From the cell containing the given text, extract its center point as [x, y] coordinate. 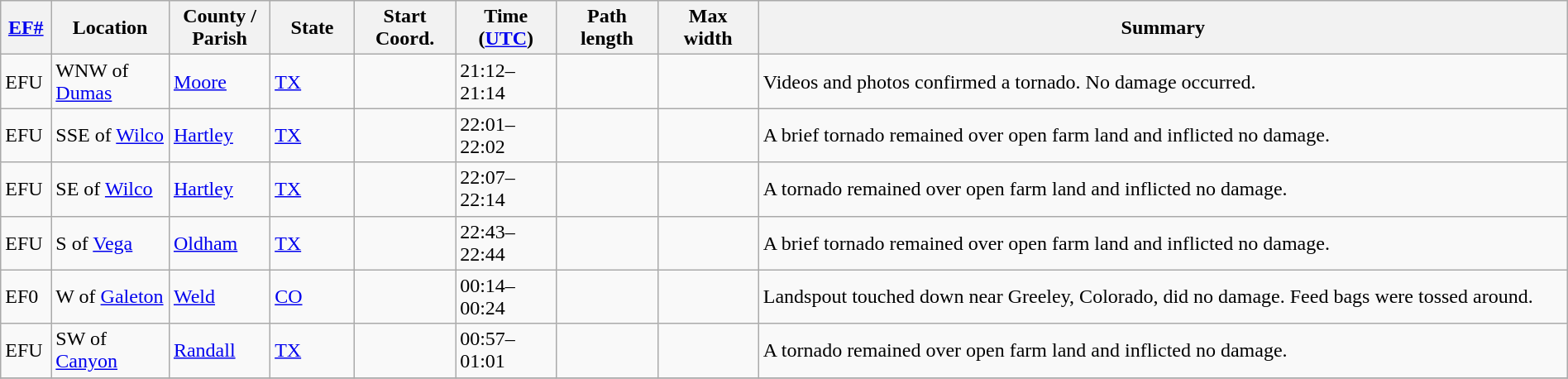
00:14–00:24 [506, 296]
Max width [708, 28]
W of Galeton [111, 296]
S of Vega [111, 243]
Time (UTC) [506, 28]
22:07–22:14 [506, 189]
Randall [219, 351]
00:57–01:01 [506, 351]
Location [111, 28]
CO [313, 296]
Oldham [219, 243]
Landspout touched down near Greeley, Colorado, did no damage. Feed bags were tossed around. [1163, 296]
State [313, 28]
Path length [607, 28]
Summary [1163, 28]
Videos and photos confirmed a tornado. No damage occurred. [1163, 81]
SW of Canyon [111, 351]
EF0 [26, 296]
County / Parish [219, 28]
SSE of Wilco [111, 136]
Weld [219, 296]
WNW of Dumas [111, 81]
Start Coord. [404, 28]
22:01–22:02 [506, 136]
EF# [26, 28]
Moore [219, 81]
21:12–21:14 [506, 81]
SE of Wilco [111, 189]
22:43–22:44 [506, 243]
